Identify which cell holds the provided text, then report its [X, Y] central coordinate. 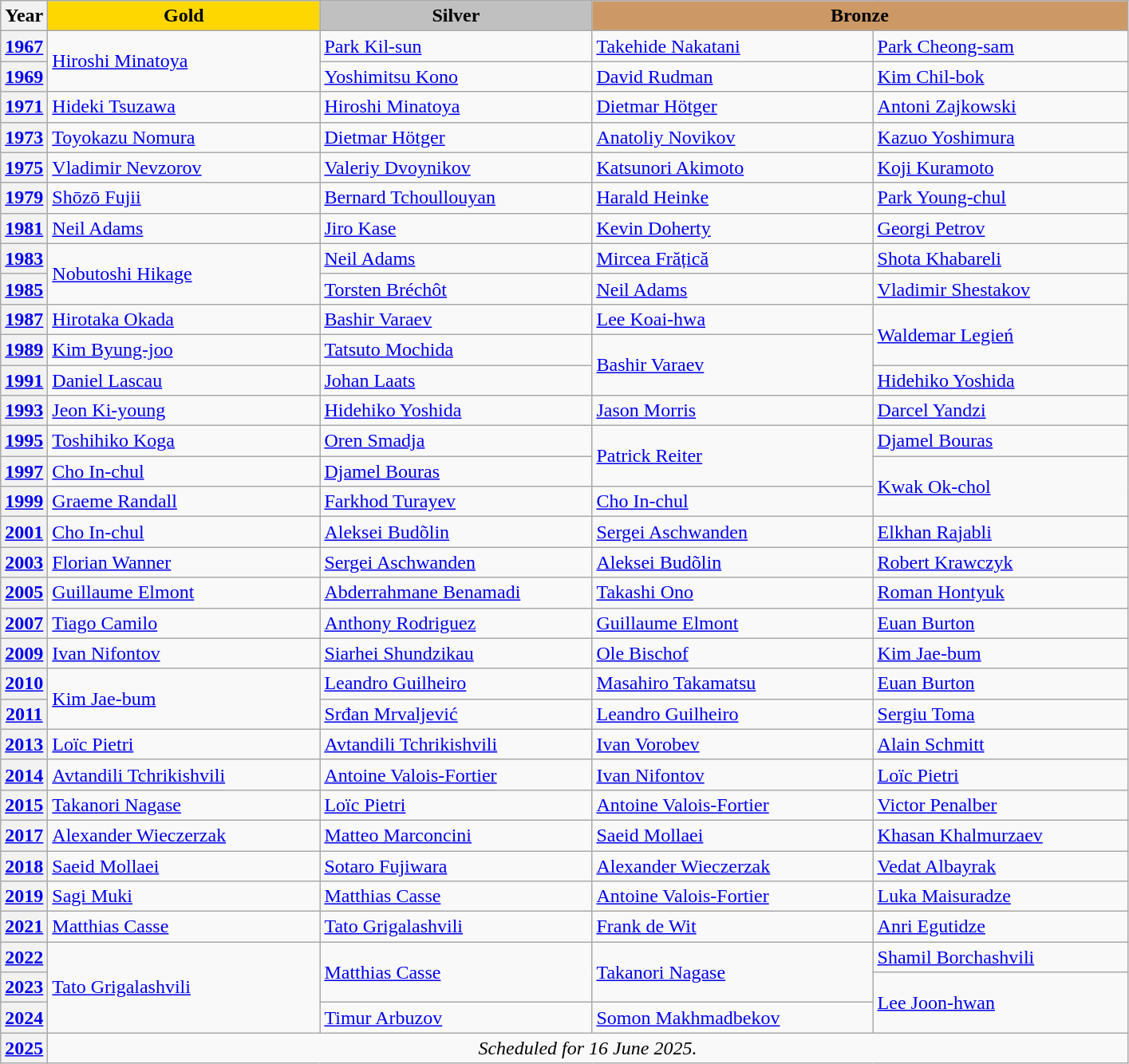
Gold [184, 16]
Lee Joon-hwan [1001, 1003]
Tatsuto Mochida [456, 349]
1981 [24, 228]
Robert Krawczyk [1001, 562]
Mircea Frățică [732, 258]
2001 [24, 532]
1983 [24, 258]
2010 [24, 684]
Kwak Ok-chol [1001, 487]
Koji Kuramoto [1001, 167]
Timur Arbuzov [456, 1018]
Khasan Khalmurzaev [1001, 835]
Ivan Vorobev [732, 744]
1997 [24, 471]
Roman Hontyuk [1001, 593]
Scheduled for 16 June 2025. [587, 1048]
Vladimir Shestakov [1001, 289]
Somon Makhmadbekov [732, 1018]
Sotaro Fujiwara [456, 865]
Anthony Rodriguez [456, 623]
1987 [24, 319]
Darcel Yandzi [1001, 411]
1975 [24, 167]
Daniel Lascau [184, 380]
1973 [24, 137]
2021 [24, 927]
Sagi Muki [184, 897]
Luka Maisuradze [1001, 897]
Takehide Nakatani [732, 46]
Nobutoshi Hikage [184, 274]
Shota Khabareli [1001, 258]
2014 [24, 774]
Kim Byung-joo [184, 349]
Valeriy Dvoynikov [456, 167]
Park Cheong-sam [1001, 46]
2022 [24, 957]
2009 [24, 653]
Jeon Ki-young [184, 411]
2015 [24, 805]
1989 [24, 349]
2018 [24, 865]
Harald Heinke [732, 198]
Takashi Ono [732, 593]
Alain Schmitt [1001, 744]
Farkhod Turayev [456, 502]
Elkhan Rajabli [1001, 532]
2003 [24, 562]
Bronze [860, 16]
Georgi Petrov [1001, 228]
Kim Chil-bok [1001, 77]
Yoshimitsu Kono [456, 77]
2017 [24, 835]
2007 [24, 623]
Park Young-chul [1001, 198]
Siarhei Shundzikau [456, 653]
Masahiro Takamatsu [732, 684]
Shōzō Fujii [184, 198]
Johan Laats [456, 380]
Victor Penalber [1001, 805]
1969 [24, 77]
2013 [24, 744]
Silver [456, 16]
Kazuo Yoshimura [1001, 137]
Matteo Marconcini [456, 835]
Waldemar Legień [1001, 334]
Toyokazu Nomura [184, 137]
Jason Morris [732, 411]
Frank de Wit [732, 927]
Hirotaka Okada [184, 319]
Katsunori Akimoto [732, 167]
Oren Smadja [456, 441]
1991 [24, 380]
2005 [24, 593]
Shamil Borchashvili [1001, 957]
Jiro Kase [456, 228]
Anri Egutidze [1001, 927]
Hideki Tsuzawa [184, 107]
Toshihiko Koga [184, 441]
Vladimir Nevzorov [184, 167]
Kevin Doherty [732, 228]
Vedat Albayrak [1001, 865]
Anatoliy Novikov [732, 137]
1995 [24, 441]
2024 [24, 1018]
Patrick Reiter [732, 456]
Antoni Zajkowski [1001, 107]
2023 [24, 987]
Bernard Tchoullouyan [456, 198]
1971 [24, 107]
Park Kil-sun [456, 46]
David Rudman [732, 77]
1979 [24, 198]
Lee Koai-hwa [732, 319]
2025 [24, 1048]
Srđan Mrvaljević [456, 714]
1993 [24, 411]
Ole Bischof [732, 653]
1967 [24, 46]
1985 [24, 289]
2011 [24, 714]
Graeme Randall [184, 502]
1999 [24, 502]
Abderrahmane Benamadi [456, 593]
Tiago Camilo [184, 623]
Year [24, 16]
Torsten Bréchôt [456, 289]
2019 [24, 897]
Sergiu Toma [1001, 714]
Florian Wanner [184, 562]
